Capture the cell that displays the provided text and extract its [x, y] central coordinate. 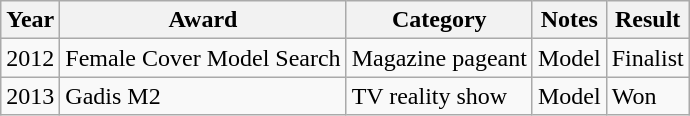
Result [648, 20]
Finalist [648, 58]
Notes [569, 20]
Year [30, 20]
Award [203, 20]
Won [648, 96]
2012 [30, 58]
Gadis M2 [203, 96]
2013 [30, 96]
Magazine pageant [439, 58]
Category [439, 20]
TV reality show [439, 96]
Female Cover Model Search [203, 58]
